Output the (X, Y) coordinate of the center of the cell containing the given text.  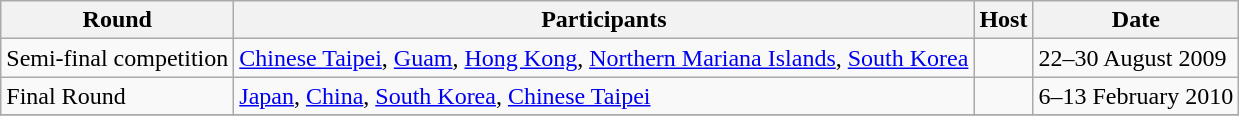
Semi-final competition (118, 58)
Participants (604, 20)
6–13 February 2010 (1136, 96)
Chinese Taipei, Guam, Hong Kong, Northern Mariana Islands, South Korea (604, 58)
22–30 August 2009 (1136, 58)
Date (1136, 20)
Final Round (118, 96)
Host (1004, 20)
Japan, China, South Korea, Chinese Taipei (604, 96)
Round (118, 20)
